Output the (x, y) coordinate of the center of the cell containing the given text.  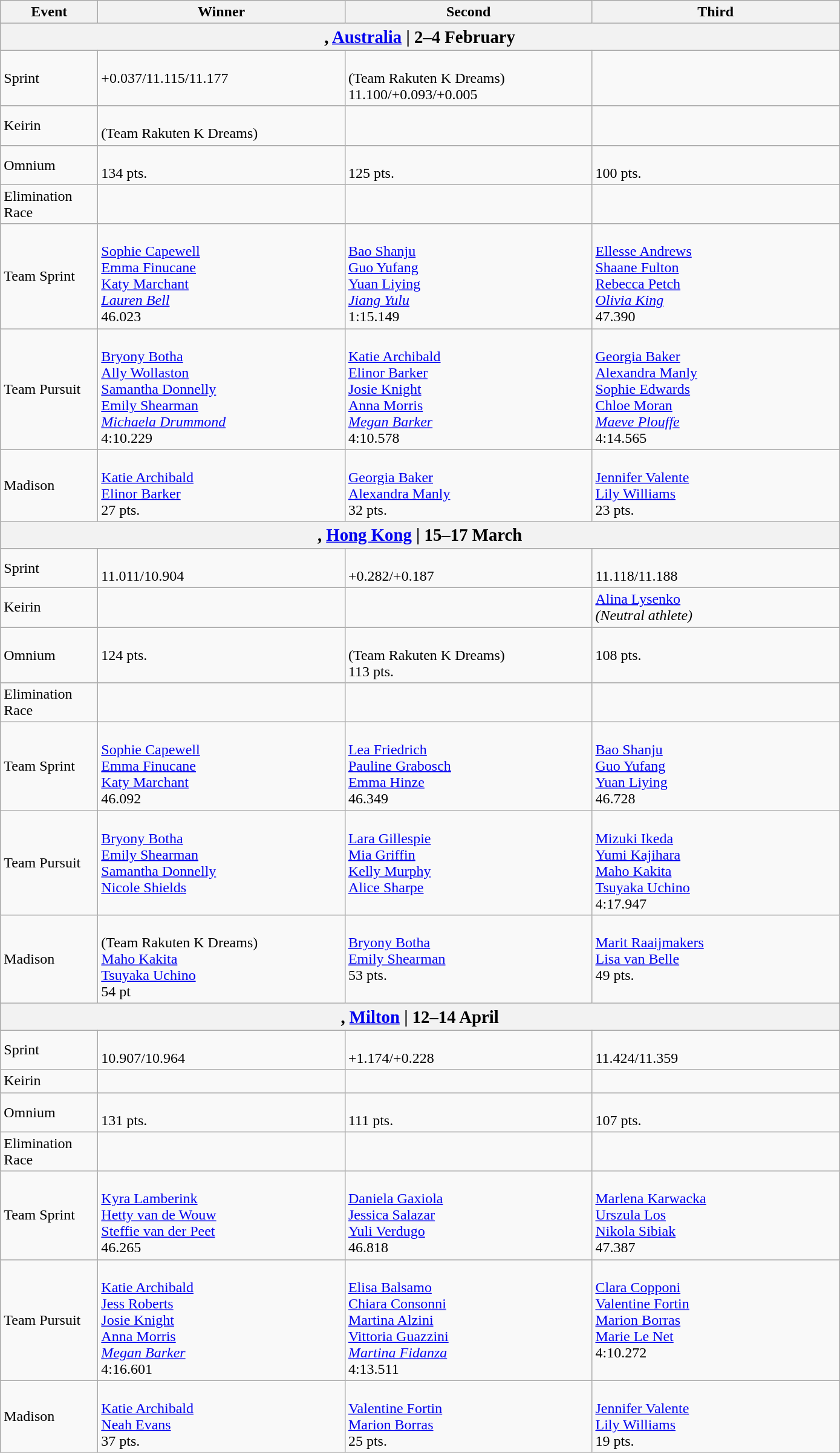
, Milton | 12–14 April (420, 1017)
100 pts. (716, 165)
, Hong Kong | 15–17 March (420, 535)
(Team Rakuten K Dreams)11.100/+0.093/+0.005 (468, 78)
+0.037/11.115/11.177 (221, 78)
(Team Rakuten K Dreams)Maho KakitaTsuyaka Uchino54 pt (221, 959)
Georgia BakerAlexandra Manly32 pts. (468, 485)
Mizuki IkedaYumi KajiharaMaho KakitaTsuyaka Uchino4:17.947 (716, 863)
+1.174/+0.228 (468, 1050)
10.907/10.964 (221, 1050)
Event (50, 12)
124 pts. (221, 655)
11.118/11.188 (716, 567)
Bryony BothaAlly WollastonSamantha DonnellyEmily ShearmanMichaela Drummond4:10.229 (221, 389)
Clara CopponiValentine FortinMarion BorrasMarie Le Net4:10.272 (716, 1320)
(Team Rakuten K Dreams) (221, 126)
Bryony BothaEmily Shearman53 pts. (468, 959)
Alina Lysenko(Neutral athlete) (716, 607)
Jennifer ValenteLily Williams23 pts. (716, 485)
107 pts. (716, 1112)
11.424/11.359 (716, 1050)
Bryony BothaEmily ShearmanSamantha DonnellyNicole Shields (221, 863)
Elisa BalsamoChiara ConsonniMartina AlziniVittoria GuazziniMartina Fidanza4:13.511 (468, 1320)
(Team Rakuten K Dreams)113 pts. (468, 655)
Ellesse AndrewsShaane FultonRebecca PetchOlivia King47.390 (716, 276)
Katie ArchibaldElinor BarkerJosie KnightAnna MorrisMegan Barker4:10.578 (468, 389)
111 pts. (468, 1112)
Katie ArchibaldElinor Barker27 pts. (221, 485)
, Australia | 2–4 February (420, 37)
Bao ShanjuGuo YufangYuan LiyingJiang Yulu1:15.149 (468, 276)
Sophie CapewellEmma FinucaneKaty Marchant46.092 (221, 766)
134 pts. (221, 165)
Katie ArchibaldJess RobertsJosie KnightAnna MorrisMegan Barker4:16.601 (221, 1320)
Marlena KarwackaUrszula LosNikola Sibiak47.387 (716, 1215)
Lea FriedrichPauline GraboschEmma Hinze46.349 (468, 766)
125 pts. (468, 165)
Kyra LamberinkHetty van de WouwSteffie van der Peet46.265 (221, 1215)
Daniela GaxiolaJessica SalazarYuli Verdugo46.818 (468, 1215)
Valentine FortinMarion Borras25 pts. (468, 1417)
Winner (221, 12)
11.011/10.904 (221, 567)
108 pts. (716, 655)
Marit RaaijmakersLisa van Belle49 pts. (716, 959)
Bao ShanjuGuo YufangYuan Liying46.728 (716, 766)
+0.282/+0.187 (468, 567)
Lara GillespieMia GriffinKelly MurphyAlice Sharpe (468, 863)
Sophie CapewellEmma FinucaneKaty MarchantLauren Bell46.023 (221, 276)
Third (716, 12)
131 pts. (221, 1112)
Georgia BakerAlexandra ManlySophie EdwardsChloe MoranMaeve Plouffe4:14.565 (716, 389)
Second (468, 12)
Katie ArchibaldNeah Evans37 pts. (221, 1417)
Jennifer ValenteLily Williams19 pts. (716, 1417)
